Capture the cell that displays the provided text and extract its (X, Y) central coordinate. 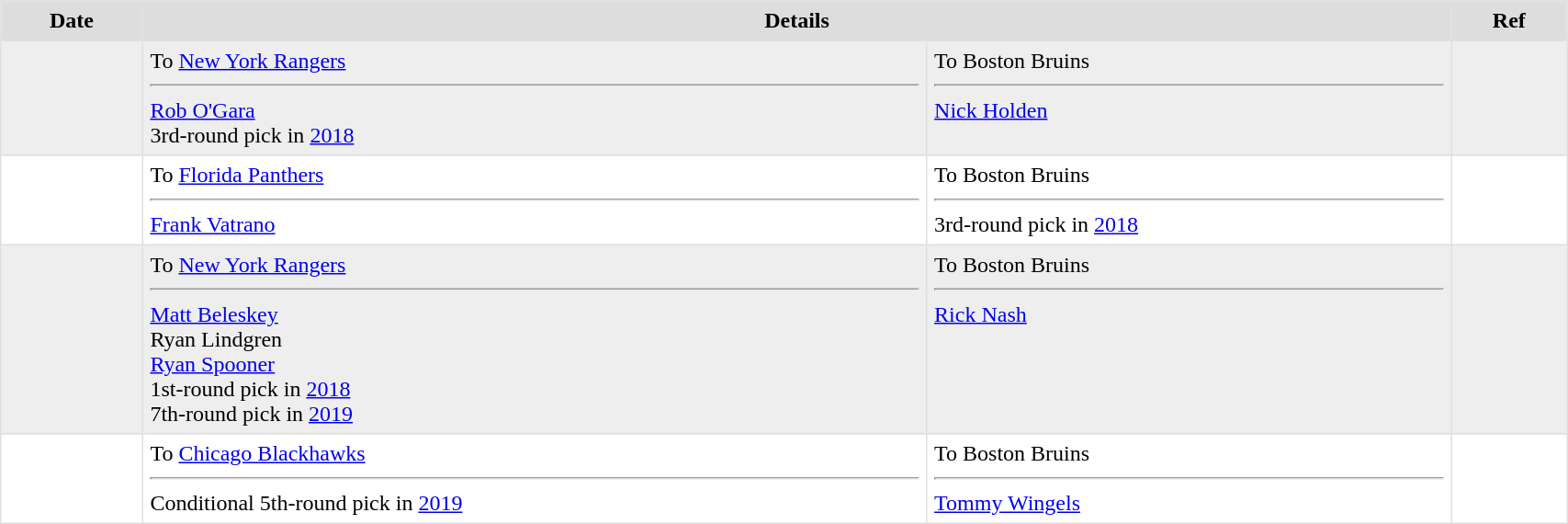
To New York RangersRob O'Gara3rd-round pick in 2018 (535, 97)
To Florida PanthersFrank Vatrano (535, 200)
To Boston Bruins3rd-round pick in 2018 (1189, 200)
Ref (1509, 21)
Date (72, 21)
To New York RangersMatt BeleskeyRyan LindgrenRyan Spooner1st-round pick in 20187th-round pick in 2019 (535, 339)
To Chicago BlackhawksConditional 5th-round pick in 2019 (535, 479)
Details (797, 21)
To Boston BruinsNick Holden (1189, 97)
To Boston BruinsTommy Wingels (1189, 479)
To Boston BruinsRick Nash (1189, 339)
